Return (X, Y) of the center of cell containing provided text 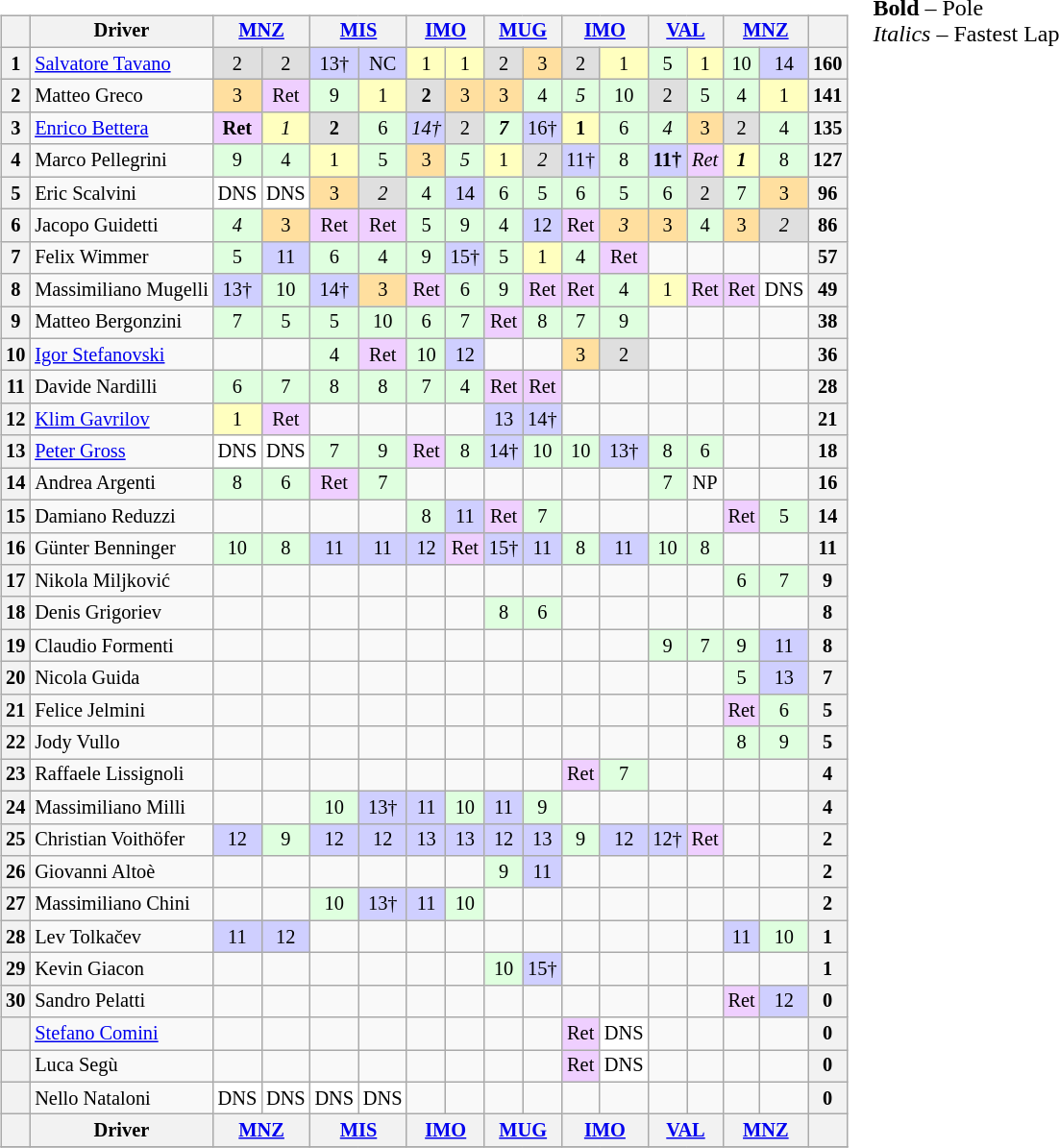
Jody Vullo (121, 743)
38 (827, 323)
Klim Gavrilov (121, 420)
Matteo Greco (121, 96)
Igor Stefanovski (121, 354)
17 (15, 581)
Salvatore Tavano (121, 63)
Andrea Argenti (121, 484)
Denis Grigoriev (121, 613)
Peter Gross (121, 452)
Lev Tolkačev (121, 937)
127 (827, 160)
NP (705, 484)
Davide Nardilli (121, 387)
Raffaele Lissignoli (121, 775)
15 (15, 516)
Enrico Bettera (121, 129)
49 (827, 290)
12† (667, 840)
19 (15, 646)
30 (15, 1001)
Nikola Miljković (121, 581)
86 (827, 226)
Marco Pellegrini (121, 160)
24 (15, 807)
Stefano Comini (121, 1034)
Sandro Pelatti (121, 1001)
Matteo Bergonzini (121, 323)
Massimiliano Milli (121, 807)
27 (15, 904)
25 (15, 840)
29 (15, 969)
Eric Scalvini (121, 193)
Jacopo Guidetti (121, 226)
16† (542, 129)
23 (15, 775)
141 (827, 96)
22 (15, 743)
Christian Voithöfer (121, 840)
Damiano Reduzzi (121, 516)
160 (827, 63)
Luca Segù (121, 1066)
Nicola Guida (121, 678)
Günter Benninger (121, 549)
57 (827, 257)
Kevin Giacon (121, 969)
Felice Jelmini (121, 710)
Massimiliano Mugelli (121, 290)
26 (15, 872)
Felix Wimmer (121, 257)
Claudio Formenti (121, 646)
135 (827, 129)
Giovanni Altoè (121, 872)
36 (827, 354)
Nello Nataloni (121, 1098)
96 (827, 193)
20 (15, 678)
Massimiliano Chini (121, 904)
NC (382, 63)
